Extract the (x, y) coordinate from the center of the cell holding the provided text.  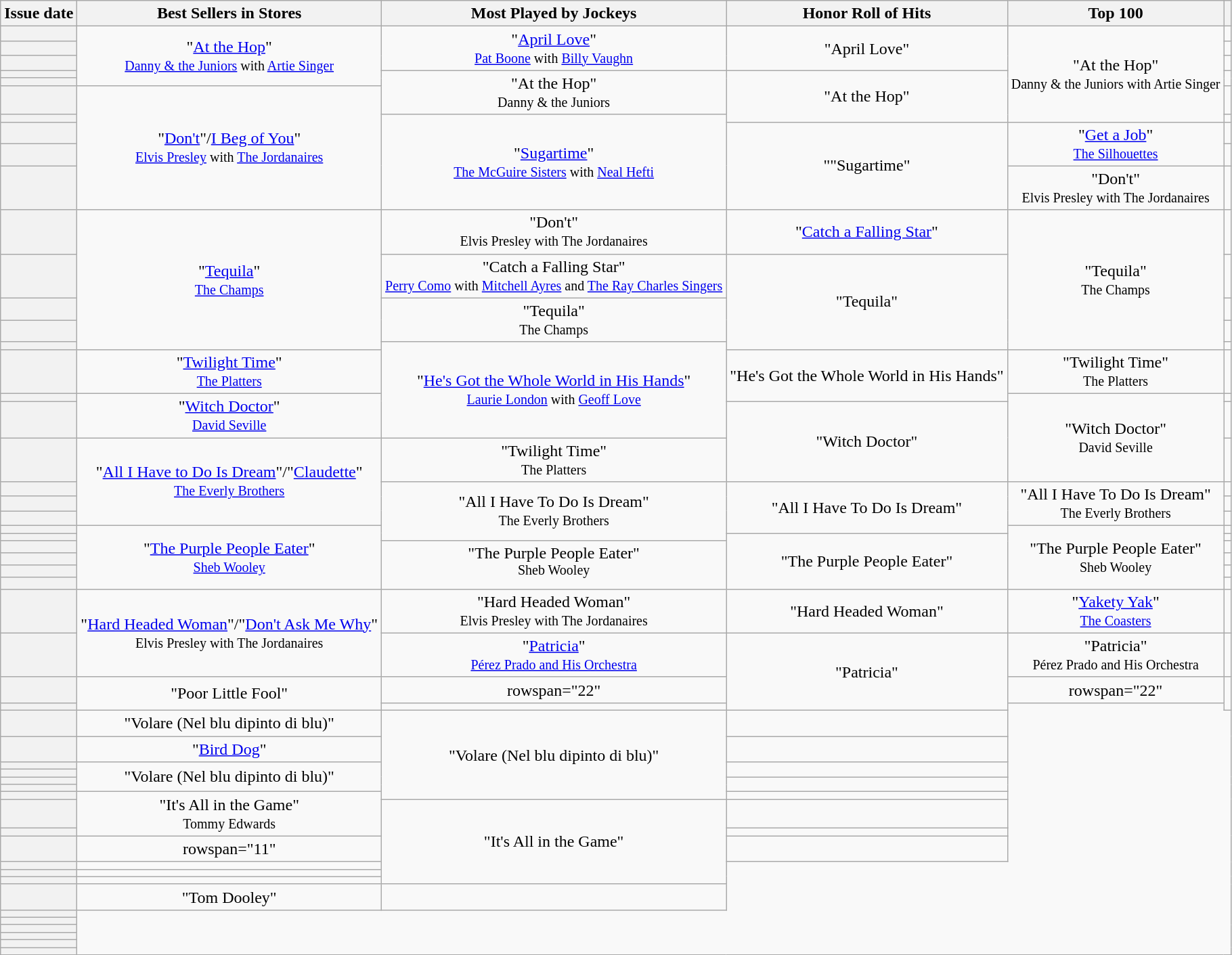
"Hard Headed Woman"Elvis Presley with The Jordanaires (554, 610)
"Sugartime"The McGuire Sisters with Neal Hefti (554, 162)
"Don't"/I Beg of You"Elvis Presley with The Jordanaires (229, 148)
"Catch a Falling Star" (866, 231)
"All I Have to Do Is Dream"/"Claudette"The Everly Brothers (229, 481)
"All I Have To Do Is Dream" (866, 508)
"It's All in the Game" (554, 842)
"At the Hop" (866, 96)
rowspan="11" (229, 849)
Top 100 (1116, 14)
"Catch a Falling Star"Perry Como with Mitchell Ayres and The Ray Charles Singers (554, 276)
"Bird Dog" (229, 749)
Best Sellers in Stores (229, 14)
"April Love"Pat Boone with Billy Vaughn (554, 49)
"At the Hop"Danny & the Juniors (554, 92)
"Witch Doctor" (866, 441)
Honor Roll of Hits (866, 14)
"Get a Job"The Silhouettes (1116, 143)
"The Purple People Eater" (866, 562)
"He's Got the Whole World in His Hands" (866, 375)
"Patricia" (866, 671)
"It's All in the Game"Tommy Edwards (229, 814)
"Tom Dooley" (229, 897)
"April Love" (866, 49)
"He's Got the Whole World in His Hands"Laurie London with Geoff Love (554, 390)
"Yakety Yak"The Coasters (1116, 610)
"Hard Headed Woman"/"Don't Ask Me Why"Elvis Presley with The Jordanaires (229, 633)
""Sugartime" (866, 166)
"Tequila" (866, 302)
"Hard Headed Woman" (866, 610)
Issue date (39, 14)
"Poor Little Fool" (229, 693)
Most Played by Jockeys (554, 14)
